For the text-containing cell, return its midpoint in [x, y] coordinate format. 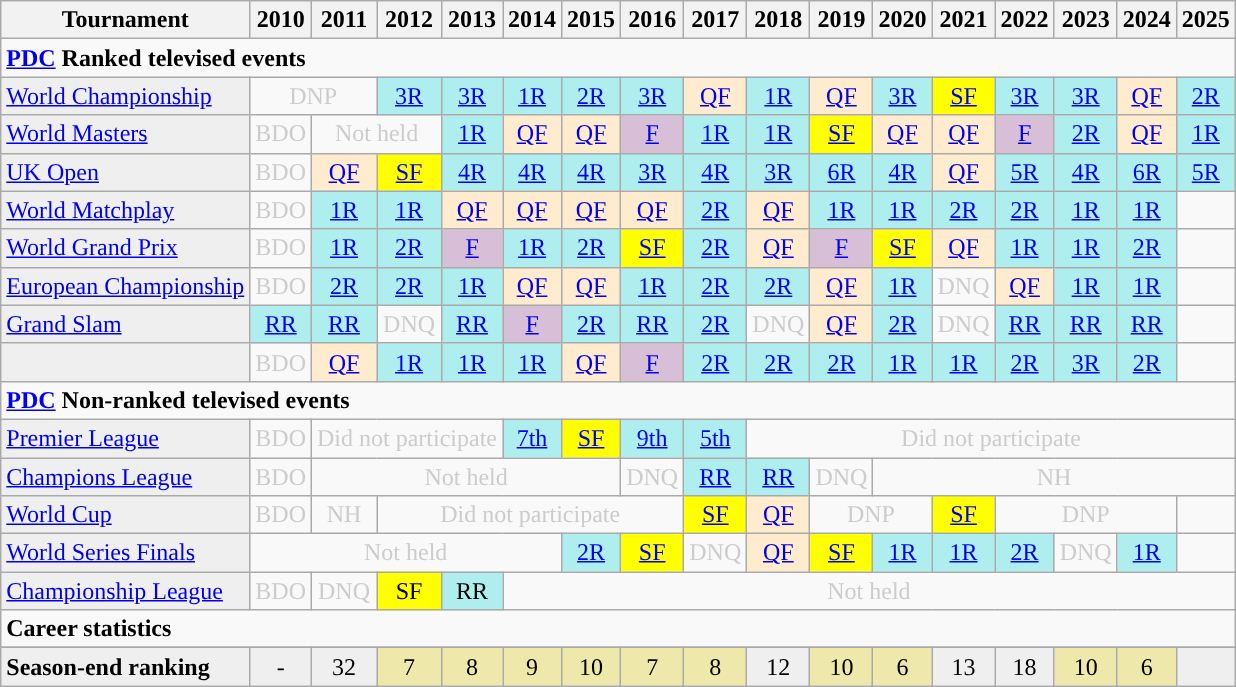
Career statistics [618, 629]
- [281, 667]
2019 [842, 20]
13 [964, 667]
World Masters [126, 134]
12 [778, 667]
2014 [532, 20]
World Matchplay [126, 210]
European Championship [126, 286]
2025 [1206, 20]
World Series Finals [126, 553]
PDC Ranked televised events [618, 58]
2011 [344, 20]
2021 [964, 20]
2017 [716, 20]
World Cup [126, 515]
UK Open [126, 172]
PDC Non-ranked televised events [618, 400]
Grand Slam [126, 324]
32 [344, 667]
2013 [472, 20]
2018 [778, 20]
2015 [592, 20]
2010 [281, 20]
18 [1024, 667]
2022 [1024, 20]
2020 [902, 20]
2024 [1146, 20]
Tournament [126, 20]
2016 [652, 20]
World Championship [126, 96]
Season-end ranking [126, 667]
7th [532, 438]
Premier League [126, 438]
5th [716, 438]
Champions League [126, 477]
9th [652, 438]
World Grand Prix [126, 248]
2023 [1086, 20]
2012 [410, 20]
Championship League [126, 591]
9 [532, 667]
